Identify which cell holds the provided text, then report its (x, y) central coordinate. 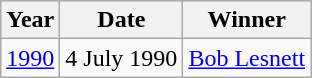
4 July 1990 (122, 58)
Bob Lesnett (247, 58)
Year (30, 20)
1990 (30, 58)
Winner (247, 20)
Date (122, 20)
